Return [X, Y] of the center of cell containing provided text 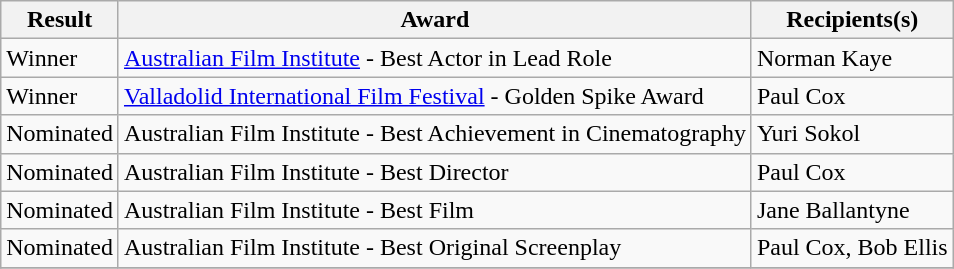
Australian Film Institute - Best Film [434, 210]
Australian Film Institute - Best Director [434, 172]
Norman Kaye [852, 58]
Result [60, 20]
Valladolid International Film Festival - Golden Spike Award [434, 96]
Jane Ballantyne [852, 210]
Yuri Sokol [852, 134]
Australian Film Institute - Best Original Screenplay [434, 248]
Australian Film Institute - Best Actor in Lead Role [434, 58]
Recipients(s) [852, 20]
Australian Film Institute - Best Achievement in Cinematography [434, 134]
Paul Cox, Bob Ellis [852, 248]
Award [434, 20]
